Extract the [X, Y] coordinate from the center of the cell holding the provided text.  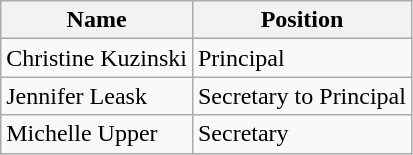
Secretary [302, 134]
Position [302, 20]
Christine Kuzinski [97, 58]
Name [97, 20]
Secretary to Principal [302, 96]
Jennifer Leask [97, 96]
Michelle Upper [97, 134]
Principal [302, 58]
